Return [X, Y] of the center of cell containing provided text 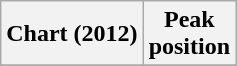
Chart (2012) [72, 34]
Peakposition [189, 34]
